Locate the cell with the specified text and output its [X, Y] center coordinate. 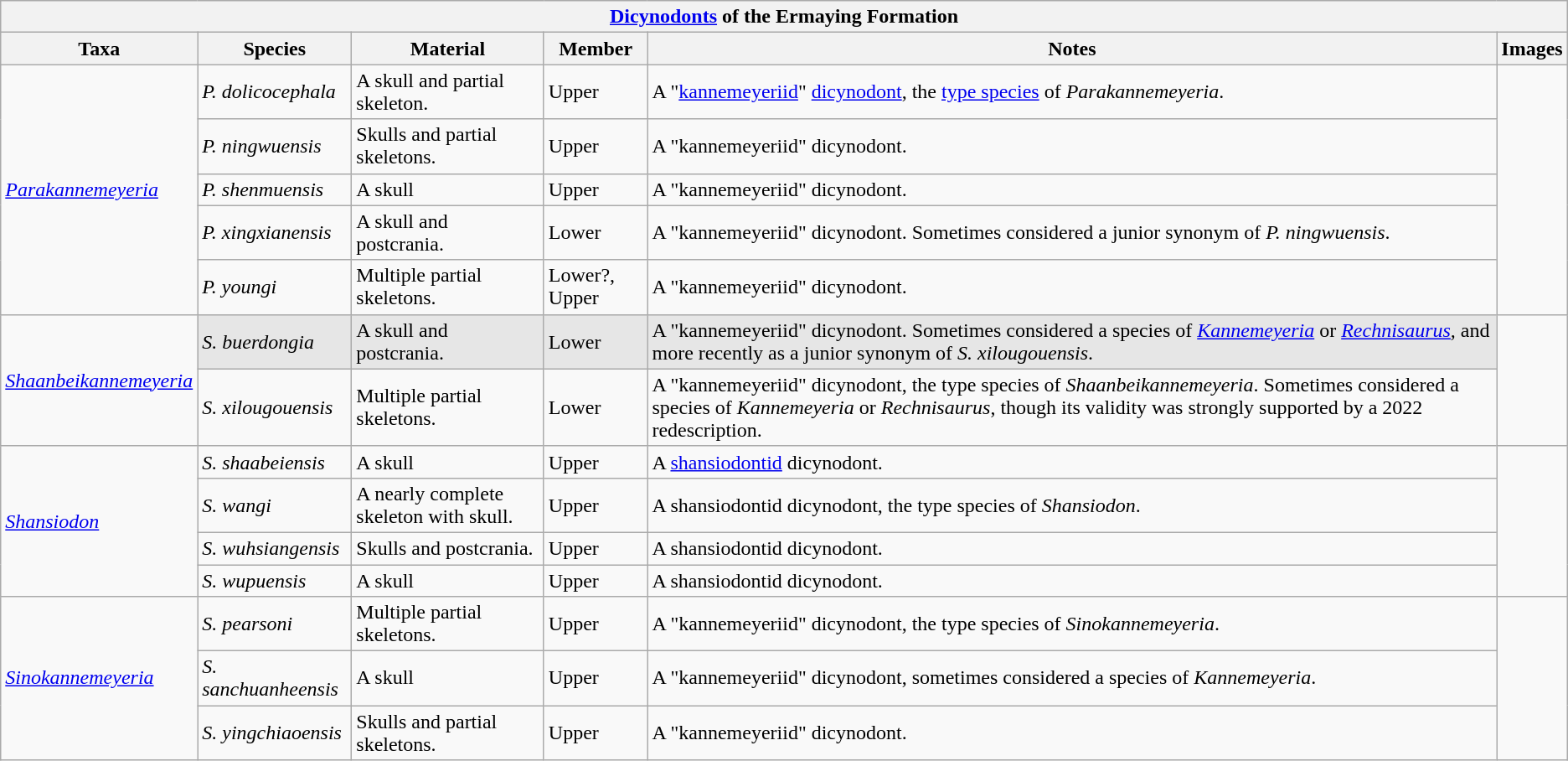
A shansiodontid dicynodont, the type species of Shansiodon. [1072, 505]
S. wupuensis [275, 581]
A "kannemeyeriid" dicynodont. Sometimes considered a junior synonym of P. ningwuensis. [1072, 233]
A nearly complete skeleton with skull. [448, 505]
S. pearsoni [275, 624]
Shaanbeikannemeyeria [99, 380]
P. ningwuensis [275, 146]
S. yingchiaoensis [275, 733]
Material [448, 49]
Sinokannemeyeria [99, 679]
Member [596, 49]
S. shaabeiensis [275, 462]
S. wuhsiangensis [275, 548]
P. youngi [275, 287]
S. xilougouensis [275, 407]
S. wangi [275, 505]
S. buerdongia [275, 342]
Shansiodon [99, 521]
Skulls and postcrania. [448, 548]
P. shenmuensis [275, 189]
Images [1532, 49]
Species [275, 49]
Notes [1072, 49]
Dicynodonts of the Ermaying Formation [784, 17]
P. xingxianensis [275, 233]
A "kannemeyeriid" dicynodont, sometimes considered a species of Kannemeyeria. [1072, 679]
S. sanchuanheensis [275, 679]
Lower?, Upper [596, 287]
A "kannemeyeriid" dicynodont, the type species of Sinokannemeyeria. [1072, 624]
Parakannemeyeria [99, 189]
Taxa [99, 49]
A "kannemeyeriid" dicynodont, the type species of Parakannemeyeria. [1072, 92]
A skull and partial skeleton. [448, 92]
P. dolicocephala [275, 92]
